Capture the cell that displays the provided text and extract its (X, Y) central coordinate. 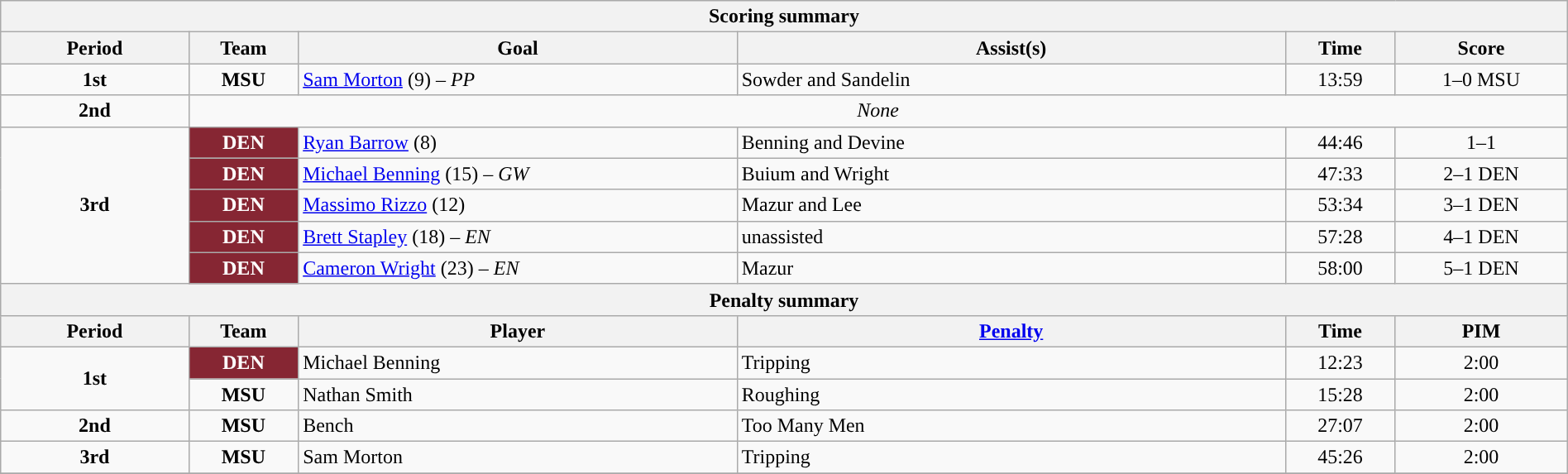
Penalty (1011, 331)
57:28 (1340, 237)
13:59 (1340, 79)
Roughing (1011, 395)
Buium and Wright (1011, 174)
Ryan Barrow (8) (518, 142)
Penalty summary (784, 299)
PIM (1481, 331)
5–1 DEN (1481, 268)
Mazur (1011, 268)
47:33 (1340, 174)
4–1 DEN (1481, 237)
Michael Benning (15) – GW (518, 174)
Assist(s) (1011, 48)
3–1 DEN (1481, 205)
Too Many Men (1011, 426)
45:26 (1340, 457)
Benning and Devine (1011, 142)
Brett Stapley (18) – EN (518, 237)
Michael Benning (518, 362)
Sowder and Sandelin (1011, 79)
Nathan Smith (518, 395)
1–1 (1481, 142)
Bench (518, 426)
58:00 (1340, 268)
Cameron Wright (23) – EN (518, 268)
None (878, 111)
Scoring summary (784, 17)
Sam Morton (9) – PP (518, 79)
27:07 (1340, 426)
Player (518, 331)
1–0 MSU (1481, 79)
Sam Morton (518, 457)
Mazur and Lee (1011, 205)
Goal (518, 48)
15:28 (1340, 395)
unassisted (1011, 237)
Massimo Rizzo (12) (518, 205)
12:23 (1340, 362)
Score (1481, 48)
53:34 (1340, 205)
2–1 DEN (1481, 174)
44:46 (1340, 142)
